Identify which cell holds the provided text, then report its (X, Y) central coordinate. 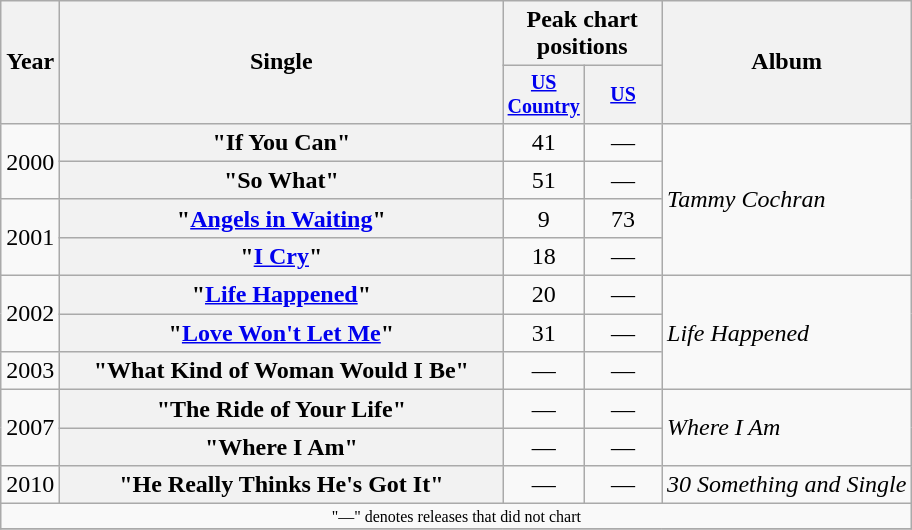
20 (544, 295)
41 (544, 142)
9 (544, 218)
"Life Happened" (282, 295)
"—" denotes releases that did not chart (456, 516)
2007 (30, 428)
Single (282, 62)
Peak chartpositions (582, 34)
2003 (30, 371)
"Angels in Waiting" (282, 218)
"He Really Thinks He's Got It" (282, 485)
2010 (30, 485)
"Where I Am" (282, 447)
73 (624, 218)
2000 (30, 161)
Life Happened (787, 333)
"If You Can" (282, 142)
"I Cry" (282, 256)
2001 (30, 237)
"The Ride of Your Life" (282, 409)
Tammy Cochran (787, 199)
"What Kind of Woman Would I Be" (282, 371)
2002 (30, 314)
30 Something and Single (787, 485)
"So What" (282, 180)
US (624, 94)
Where I Am (787, 428)
31 (544, 333)
"Love Won't Let Me" (282, 333)
Album (787, 62)
18 (544, 256)
US Country (544, 94)
51 (544, 180)
Year (30, 62)
